For the text-containing cell, return its midpoint in (x, y) coordinate format. 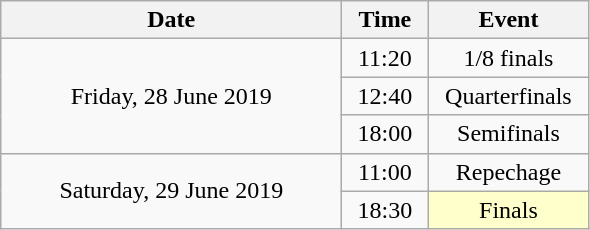
Date (172, 20)
Saturday, 29 June 2019 (172, 191)
Repechage (508, 172)
Event (508, 20)
Quarterfinals (508, 96)
18:30 (385, 210)
18:00 (385, 134)
11:00 (385, 172)
11:20 (385, 58)
12:40 (385, 96)
1/8 finals (508, 58)
Semifinals (508, 134)
Finals (508, 210)
Time (385, 20)
Friday, 28 June 2019 (172, 96)
